Capture the cell that displays the provided text and extract its (X, Y) central coordinate. 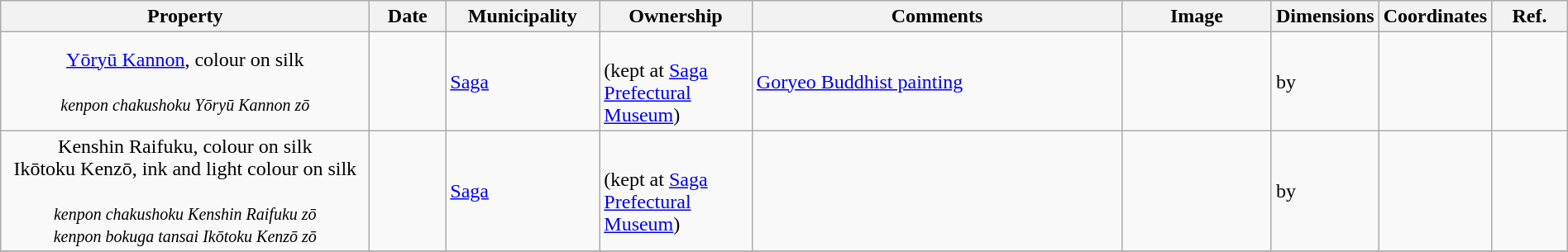
Property (185, 17)
Comments (936, 17)
Coordinates (1435, 17)
Municipality (523, 17)
Ref. (1530, 17)
Ownership (676, 17)
Image (1198, 17)
Dimensions (1325, 17)
Goryeo Buddhist painting (936, 81)
Yōryū Kannon, colour on silkkenpon chakushoku Yōryū Kannon zō (185, 81)
Date (408, 17)
Kenshin Raifuku, colour on silkIkōtoku Kenzō, ink and light colour on silkkenpon chakushoku Kenshin Raifuku zōkenpon bokuga tansai Ikōtoku Kenzō zō (185, 191)
